Identify which cell holds the provided text, then report its [X, Y] central coordinate. 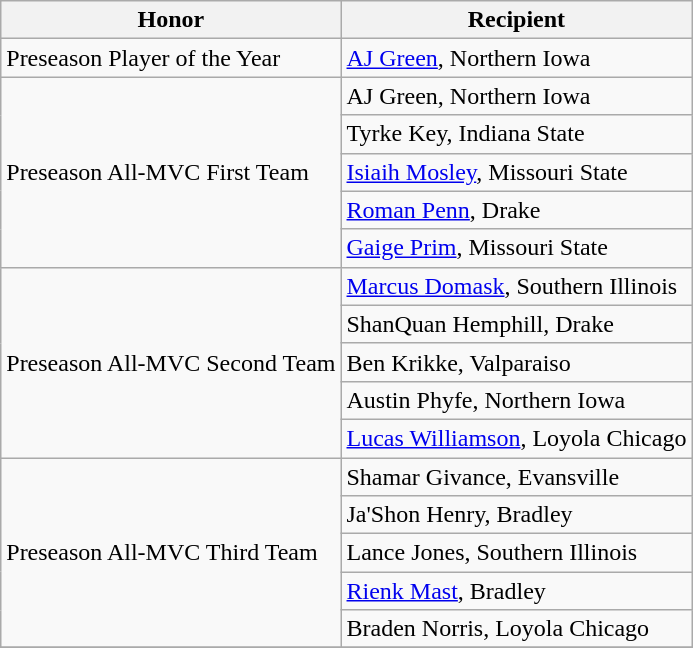
Preseason All-MVC Third Team [171, 553]
Braden Norris, Loyola Chicago [516, 629]
ShanQuan Hemphill, Drake [516, 324]
Rienk Mast, Bradley [516, 591]
Ben Krikke, Valparaiso [516, 362]
Preseason Player of the Year [171, 58]
Lance Jones, Southern Illinois [516, 553]
Marcus Domask, Southern Illinois [516, 286]
Austin Phyfe, Northern Iowa [516, 400]
Ja'Shon Henry, Bradley [516, 515]
Lucas Williamson, Loyola Chicago [516, 438]
Gaige Prim, Missouri State [516, 248]
Isiaih Mosley, Missouri State [516, 172]
Roman Penn, Drake [516, 210]
Shamar Givance, Evansville [516, 477]
Recipient [516, 20]
Preseason All-MVC Second Team [171, 362]
Preseason All-MVC First Team [171, 172]
Honor [171, 20]
Tyrke Key, Indiana State [516, 134]
